Search for the cell housing the specified text and yield its [X, Y] center coordinate. 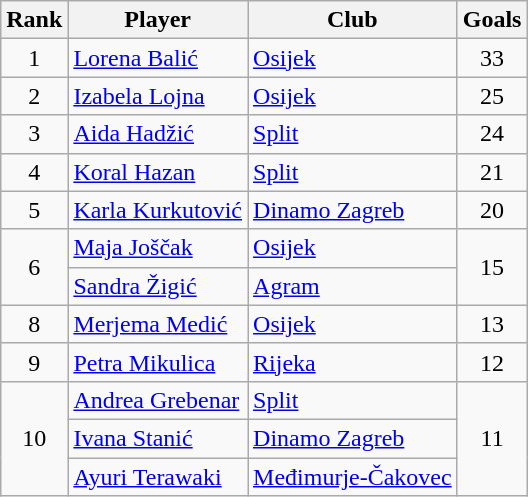
3 [34, 134]
Sandra Žigić [158, 286]
10 [34, 438]
Agram [353, 286]
25 [492, 96]
Merjema Medić [158, 324]
33 [492, 58]
2 [34, 96]
6 [34, 267]
Lorena Balić [158, 58]
Izabela Lojna [158, 96]
Ayuri Terawaki [158, 477]
Rijeka [353, 362]
11 [492, 438]
12 [492, 362]
15 [492, 267]
Goals [492, 20]
4 [34, 172]
Player [158, 20]
9 [34, 362]
5 [34, 210]
1 [34, 58]
Ivana Stanić [158, 438]
13 [492, 324]
Karla Kurkutović [158, 210]
Maja Joščak [158, 248]
Koral Hazan [158, 172]
Petra Mikulica [158, 362]
24 [492, 134]
8 [34, 324]
21 [492, 172]
Međimurje-Čakovec [353, 477]
Aida Hadžić [158, 134]
Andrea Grebenar [158, 400]
Club [353, 20]
20 [492, 210]
Rank [34, 20]
